Search for the cell housing the specified text and yield its [x, y] center coordinate. 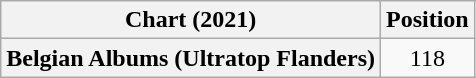
Position [428, 20]
Belgian Albums (Ultratop Flanders) [191, 58]
118 [428, 58]
Chart (2021) [191, 20]
